Locate the cell with the specified text and output its [X, Y] center coordinate. 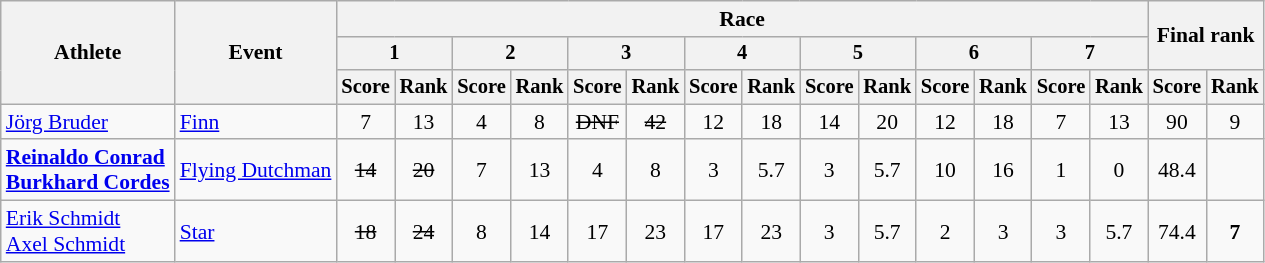
Erik SchmidtAxel Schmidt [88, 232]
Jörg Bruder [88, 122]
Finn [256, 122]
10 [945, 170]
24 [424, 232]
9 [1235, 122]
5 [858, 54]
74.4 [1177, 232]
Final rank [1206, 36]
6 [974, 54]
Race [742, 19]
16 [1003, 170]
90 [1177, 122]
Star [256, 232]
Athlete [88, 52]
0 [1119, 170]
DNF [597, 122]
42 [656, 122]
48.4 [1177, 170]
Reinaldo ConradBurkhard Cordes [88, 170]
Event [256, 52]
Flying Dutchman [256, 170]
